Locate the cell with the specified text and output its (X, Y) center coordinate. 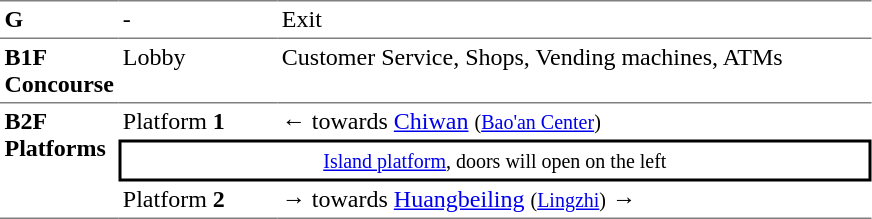
G (59, 19)
B1FConcourse (59, 71)
Island platform, doors will open on the left (494, 161)
Customer Service, Shops, Vending machines, ATMs (574, 71)
Exit (574, 19)
← towards Chiwan (Bao'an Center) (574, 122)
- (198, 19)
Platform 1 (198, 122)
Lobby (198, 71)
